Provide the (x, y) coordinate of the cell's center where the given text is located.  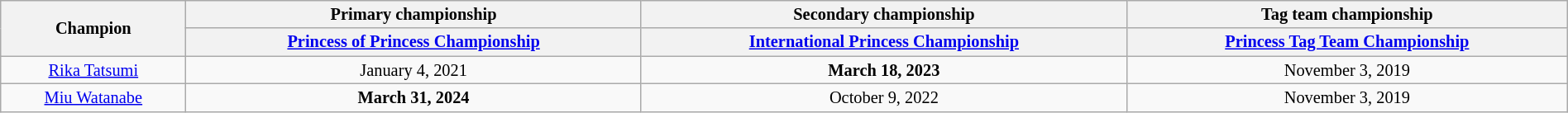
Tag team championship (1346, 14)
March 18, 2023 (883, 70)
Miu Watanabe (93, 97)
Primary championship (414, 14)
Rika Tatsumi (93, 70)
Princess Tag Team Championship (1346, 42)
Princess of Princess Championship (414, 42)
Champion (93, 28)
March 31, 2024 (414, 97)
October 9, 2022 (883, 97)
Secondary championship (883, 14)
January 4, 2021 (414, 70)
International Princess Championship (883, 42)
